Provide the [X, Y] coordinate of the cell's center where the given text is located.  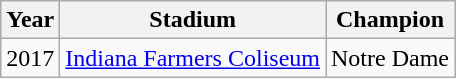
2017 [30, 58]
Stadium [193, 20]
Indiana Farmers Coliseum [193, 58]
Champion [390, 20]
Year [30, 20]
Notre Dame [390, 58]
